Search for the cell housing the specified text and yield its (x, y) center coordinate. 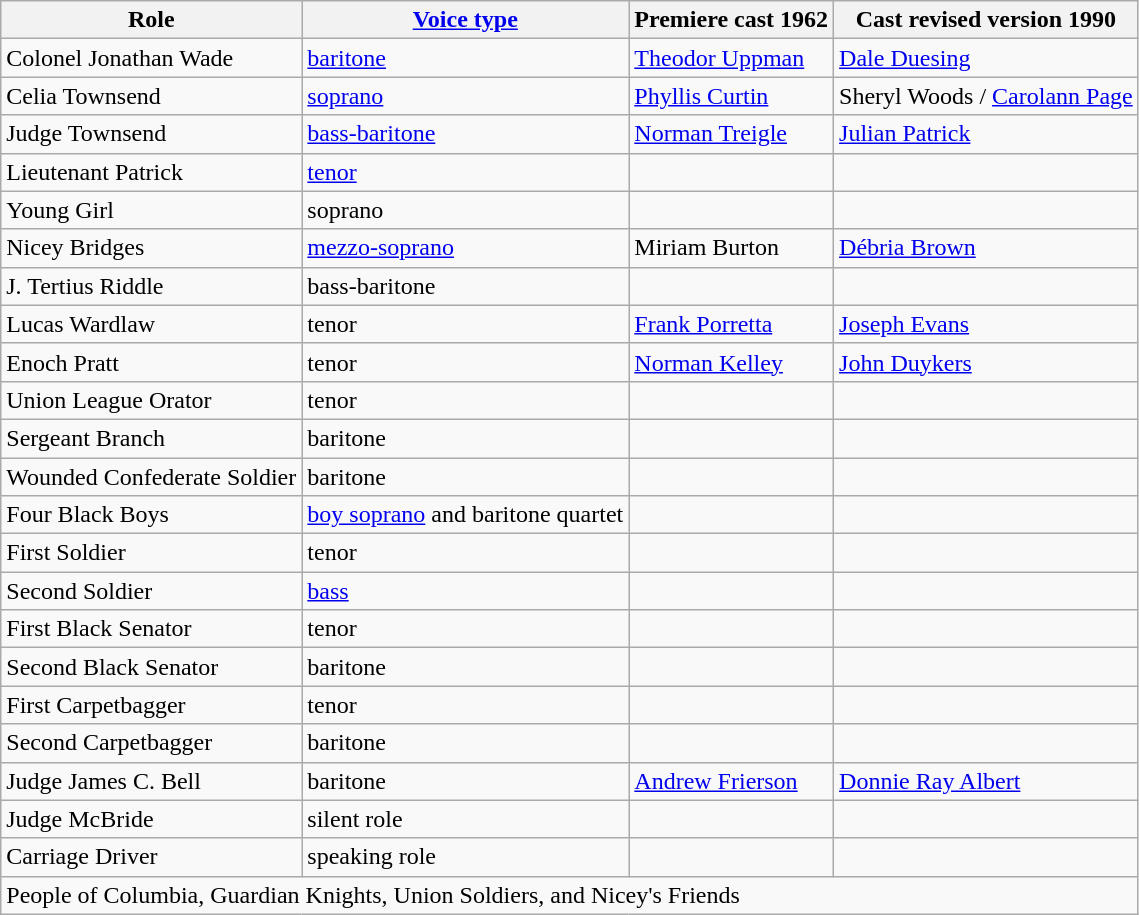
Judge James C. Bell (152, 781)
Second Black Senator (152, 667)
Judge Townsend (152, 134)
Julian Patrick (986, 134)
Dale Duesing (986, 58)
Miriam Burton (732, 248)
Lucas Wardlaw (152, 324)
First Carpetbagger (152, 705)
Enoch Pratt (152, 362)
Voice type (466, 20)
People of Columbia, Guardian Knights, Union Soldiers, and Nicey's Friends (570, 895)
Second Soldier (152, 591)
silent role (466, 819)
boy soprano and baritone quartet (466, 515)
Phyllis Curtin (732, 96)
Carriage Driver (152, 857)
bass (466, 591)
Donnie Ray Albert (986, 781)
John Duykers (986, 362)
Young Girl (152, 210)
Celia Townsend (152, 96)
Joseph Evans (986, 324)
Theodor Uppman (732, 58)
Cast revised version 1990 (986, 20)
Role (152, 20)
Sheryl Woods / Carolann Page (986, 96)
Four Black Boys (152, 515)
Judge McBride (152, 819)
Nicey Bridges (152, 248)
Wounded Confederate Soldier (152, 477)
speaking role (466, 857)
mezzo-soprano (466, 248)
Colonel Jonathan Wade (152, 58)
Frank Porretta (732, 324)
Norman Kelley (732, 362)
Premiere cast 1962 (732, 20)
Sergeant Branch (152, 438)
First Soldier (152, 553)
Débria Brown (986, 248)
Second Carpetbagger (152, 743)
Lieutenant Patrick (152, 172)
First Black Senator (152, 629)
J. Tertius Riddle (152, 286)
Norman Treigle (732, 134)
Union League Orator (152, 400)
Andrew Frierson (732, 781)
